Capture the cell that displays the provided text and extract its [x, y] central coordinate. 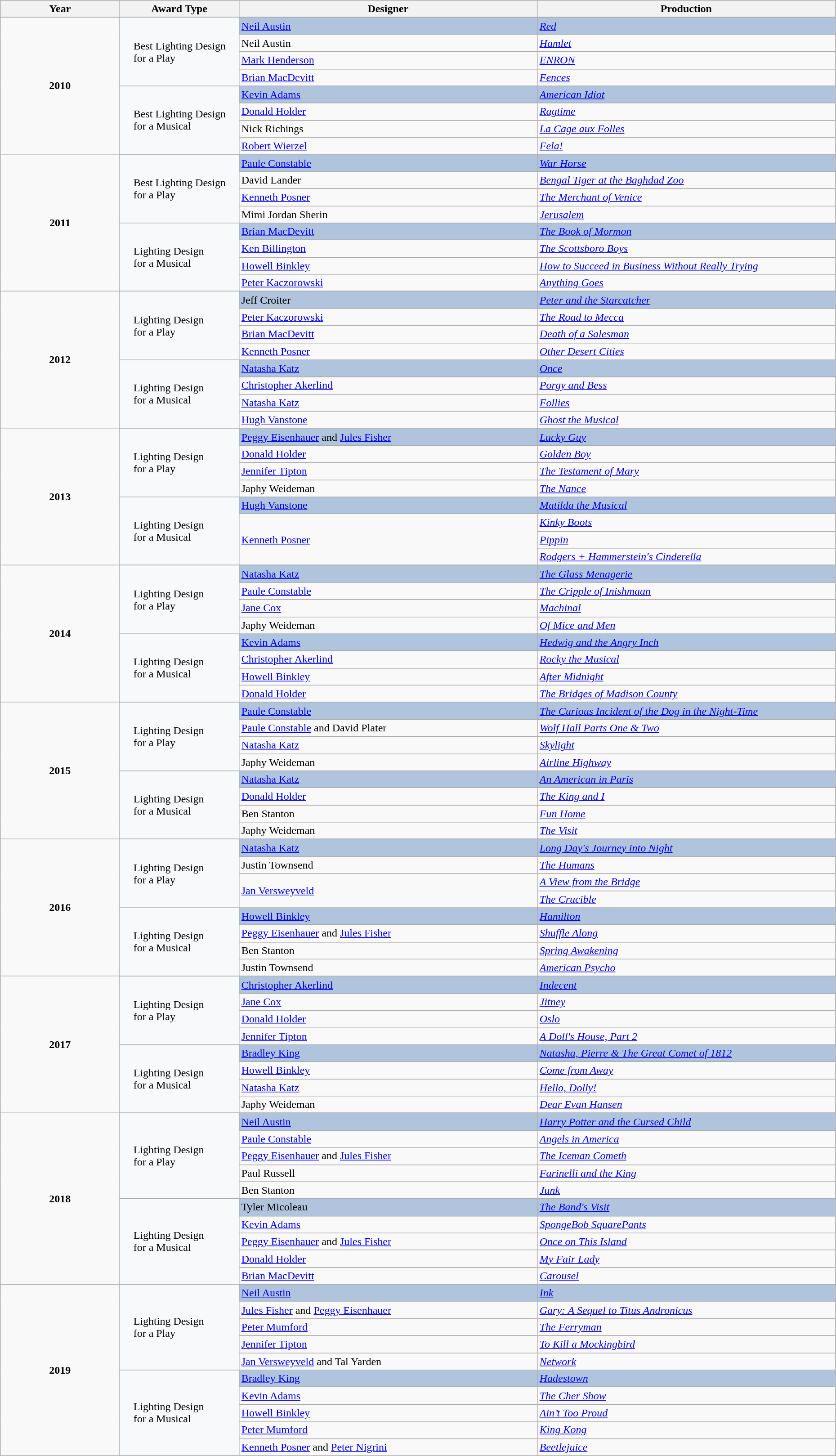
The Book of Mormon [686, 232]
Carousel [686, 1276]
American Psycho [686, 968]
A View from the Bridge [686, 882]
Tyler Micoleau [388, 1207]
2011 [60, 223]
Follies [686, 403]
Rodgers + Hammerstein's Cinderella [686, 557]
Spring Awakening [686, 950]
2018 [60, 1199]
Jitney [686, 1002]
King Kong [686, 1430]
Matilda the Musical [686, 506]
2013 [60, 497]
Ken Billington [388, 249]
Hamlet [686, 43]
Rocky the Musical [686, 659]
Paule Constable and David Plater [388, 728]
Mark Henderson [388, 60]
How to Succeed in Business Without Really Trying [686, 266]
Ink [686, 1293]
Hamilton [686, 916]
Jan Versweyveld [388, 891]
Oslo [686, 1019]
Airline Highway [686, 762]
War Horse [686, 163]
Indecent [686, 985]
Network [686, 1362]
Fela! [686, 146]
Robert Wierzel [388, 146]
Once on This Island [686, 1241]
Angels in America [686, 1139]
David Lander [388, 180]
Lucky Guy [686, 437]
Natasha, Pierre & The Great Comet of 1812 [686, 1053]
ENRON [686, 60]
Hello, Dolly! [686, 1088]
Award Type [179, 9]
Designer [388, 9]
Once [686, 368]
Wolf Hall Parts One & Two [686, 728]
Other Desert Cities [686, 351]
The Nance [686, 488]
My Fair Lady [686, 1259]
To Kill a Mockingbird [686, 1344]
Ain’t Too Proud [686, 1413]
2019 [60, 1370]
After Midnight [686, 676]
La Cage aux Folles [686, 129]
Death of a Salesman [686, 334]
American Idiot [686, 94]
Ragtime [686, 112]
The Cripple of Inishmaan [686, 591]
Bengal Tiger at the Baghdad Zoo [686, 180]
Gary: A Sequel to Titus Andronicus [686, 1310]
Paul Russell [388, 1173]
Machinal [686, 608]
Fun Home [686, 814]
The Ferryman [686, 1327]
The Glass Menagerie [686, 574]
2017 [60, 1044]
Hadestown [686, 1379]
The Crucible [686, 899]
2012 [60, 360]
Pippin [686, 540]
An American in Paris [686, 780]
Beetlejuice [686, 1447]
Farinelli and the King [686, 1173]
Kenneth Posner and Peter Nigrini [388, 1447]
A Doll's House, Part 2 [686, 1036]
The Band's Visit [686, 1207]
Jules Fisher and Peggy Eisenhauer [388, 1310]
Nick Richings [388, 129]
Jerusalem [686, 215]
The Bridges of Madison County [686, 694]
Ghost the Musical [686, 420]
Golden Boy [686, 454]
Hedwig and the Angry Inch [686, 642]
Jan Versweyveld and Tal Yarden [388, 1362]
Production [686, 9]
The Visit [686, 831]
Year [60, 9]
Red [686, 26]
2016 [60, 908]
Of Mice and Men [686, 625]
Skylight [686, 745]
SpongeBob SquarePants [686, 1224]
Shuffle Along [686, 933]
2015 [60, 771]
Harry Potter and the Cursed Child [686, 1122]
Junk [686, 1190]
Anything Goes [686, 283]
Long Day's Journey into Night [686, 848]
Jeff Croiter [388, 300]
Dear Evan Hansen [686, 1105]
2014 [60, 634]
The Humans [686, 865]
Kinky Boots [686, 523]
The Cher Show [686, 1396]
Mimi Jordan Sherin [388, 215]
Peter and the Starcatcher [686, 300]
The King and I [686, 797]
2010 [60, 86]
The Road to Mecca [686, 317]
The Iceman Cometh [686, 1156]
Fences [686, 77]
The Scottsboro Boys [686, 249]
Come from Away [686, 1071]
The Curious Incident of the Dog in the Night-Time [686, 711]
The Testament of Mary [686, 471]
Porgy and Bess [686, 385]
The Merchant of Venice [686, 197]
Best Lighting Design for a Musical [179, 120]
